Search for the cell housing the specified text and yield its (X, Y) center coordinate. 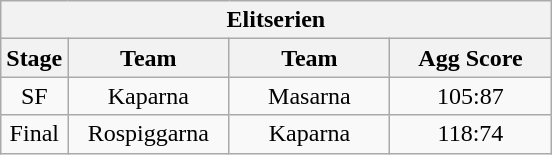
Elitserien (276, 20)
Agg Score (470, 58)
Final (34, 134)
Rospiggarna (148, 134)
118:74 (470, 134)
105:87 (470, 96)
Stage (34, 58)
SF (34, 96)
Masarna (310, 96)
